From the cell containing the given text, extract its center point as (X, Y) coordinate. 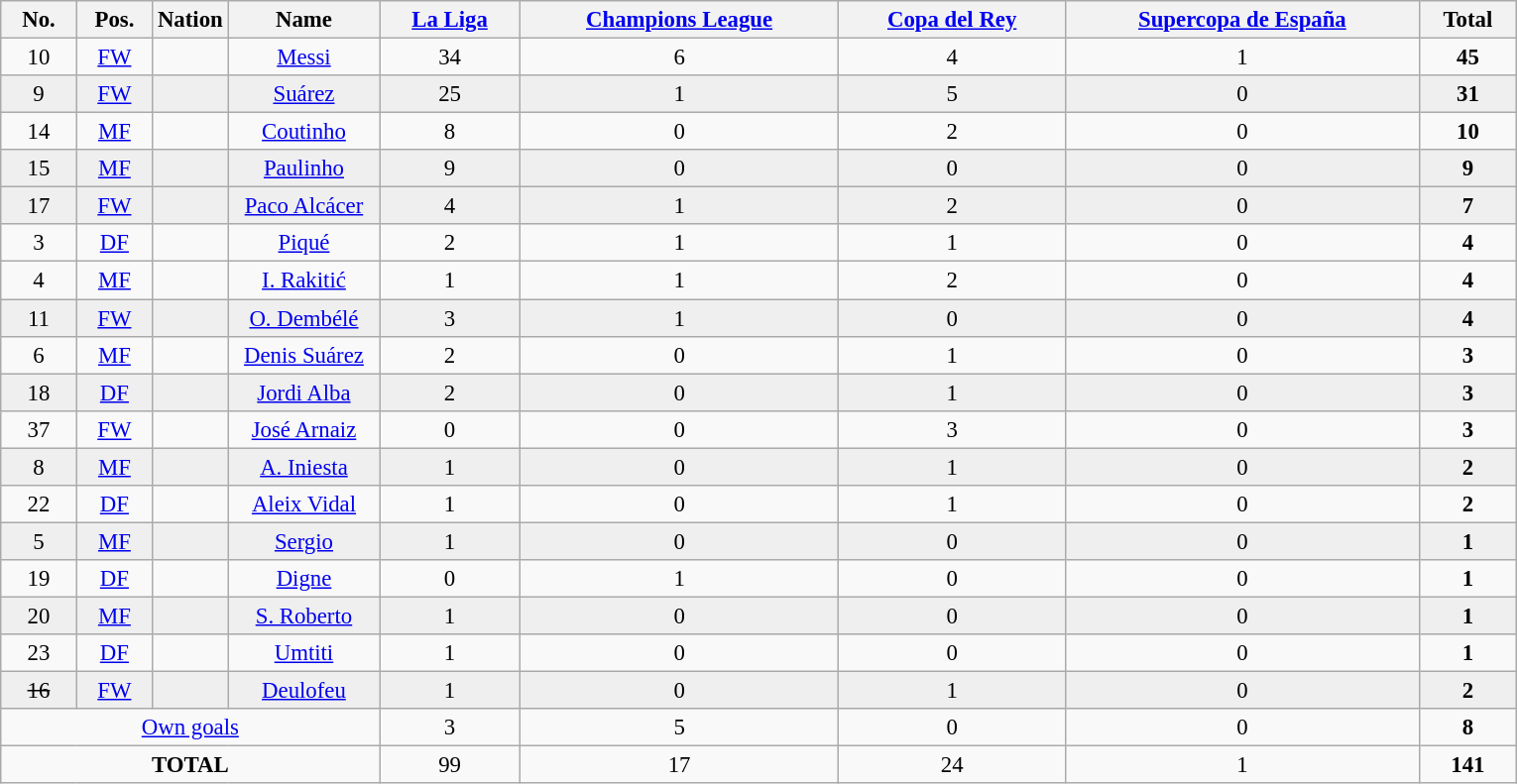
La Liga (450, 20)
Digne (303, 579)
15 (39, 168)
Piqué (303, 243)
11 (39, 318)
19 (39, 579)
I. Rakitić (303, 280)
34 (450, 57)
37 (39, 429)
Total (1467, 20)
45 (1467, 57)
S. Roberto (303, 616)
Aleix Vidal (303, 504)
99 (450, 765)
25 (450, 94)
24 (952, 765)
No. (39, 20)
16 (39, 691)
7 (1467, 206)
22 (39, 504)
Deulofeu (303, 691)
TOTAL (190, 765)
José Arnaiz (303, 429)
Sergio (303, 541)
A. Iniesta (303, 467)
18 (39, 392)
Jordi Alba (303, 392)
Messi (303, 57)
Name (303, 20)
Paulinho (303, 168)
Coutinho (303, 132)
Pos. (114, 20)
20 (39, 616)
Copa del Rey (952, 20)
14 (39, 132)
Suárez (303, 94)
O. Dembélé (303, 318)
Supercopa de España (1241, 20)
Umtiti (303, 653)
Own goals (190, 728)
141 (1467, 765)
Paco Alcácer (303, 206)
31 (1467, 94)
Nation (190, 20)
Denis Suárez (303, 355)
23 (39, 653)
Champions League (679, 20)
